Find where the given text appears and provide that cell's center as (X, Y) coordinate. 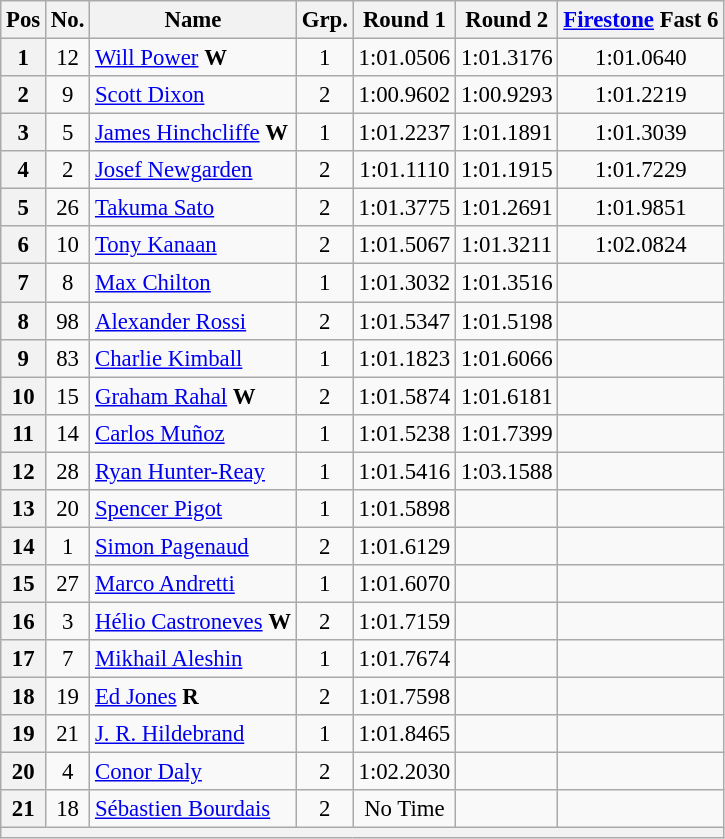
Graham Rahal W (194, 396)
13 (24, 509)
Grp. (324, 20)
Scott Dixon (194, 95)
1:00.9293 (507, 95)
1:01.5198 (507, 321)
1:01.5416 (404, 471)
1:01.7598 (404, 697)
1:01.1110 (404, 170)
1:02.0824 (641, 245)
1:01.3039 (641, 133)
1:01.2219 (641, 95)
Carlos Muñoz (194, 433)
27 (68, 584)
Charlie Kimball (194, 358)
1:01.5898 (404, 509)
Firestone Fast 6 (641, 20)
11 (24, 433)
Spencer Pigot (194, 509)
1:01.3176 (507, 58)
Pos (24, 20)
1:01.6066 (507, 358)
1:01.0640 (641, 58)
James Hinchcliffe W (194, 133)
1:01.1891 (507, 133)
Round 2 (507, 20)
No. (68, 20)
Round 1 (404, 20)
16 (24, 621)
Hélio Castroneves W (194, 621)
Josef Newgarden (194, 170)
1:01.3032 (404, 283)
1:01.7399 (507, 433)
1:01.2691 (507, 208)
Max Chilton (194, 283)
Ryan Hunter-Reay (194, 471)
No Time (404, 809)
1:01.5067 (404, 245)
Mikhail Aleshin (194, 659)
98 (68, 321)
Takuma Sato (194, 208)
1:01.3211 (507, 245)
Conor Daly (194, 772)
1:01.7159 (404, 621)
Alexander Rossi (194, 321)
1:00.9602 (404, 95)
1:01.1915 (507, 170)
J. R. Hildebrand (194, 734)
1:01.9851 (641, 208)
1:01.3775 (404, 208)
Marco Andretti (194, 584)
1:01.1823 (404, 358)
17 (24, 659)
83 (68, 358)
Ed Jones R (194, 697)
Tony Kanaan (194, 245)
26 (68, 208)
1:02.2030 (404, 772)
1:01.6181 (507, 396)
1:01.5238 (404, 433)
1:01.6070 (404, 584)
1:01.7674 (404, 659)
1:01.5874 (404, 396)
6 (24, 245)
1:01.3516 (507, 283)
1:01.6129 (404, 546)
28 (68, 471)
1:01.5347 (404, 321)
1:01.7229 (641, 170)
1:01.2237 (404, 133)
1:03.1588 (507, 471)
Sébastien Bourdais (194, 809)
1:01.8465 (404, 734)
Simon Pagenaud (194, 546)
Will Power W (194, 58)
1:01.0506 (404, 58)
Name (194, 20)
